From the cell containing the given text, extract its center point as (X, Y) coordinate. 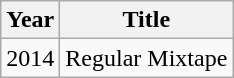
Year (30, 20)
Regular Mixtape (146, 58)
Title (146, 20)
2014 (30, 58)
